Determine the [X, Y] coordinate at the center of the cell enclosing the given text.  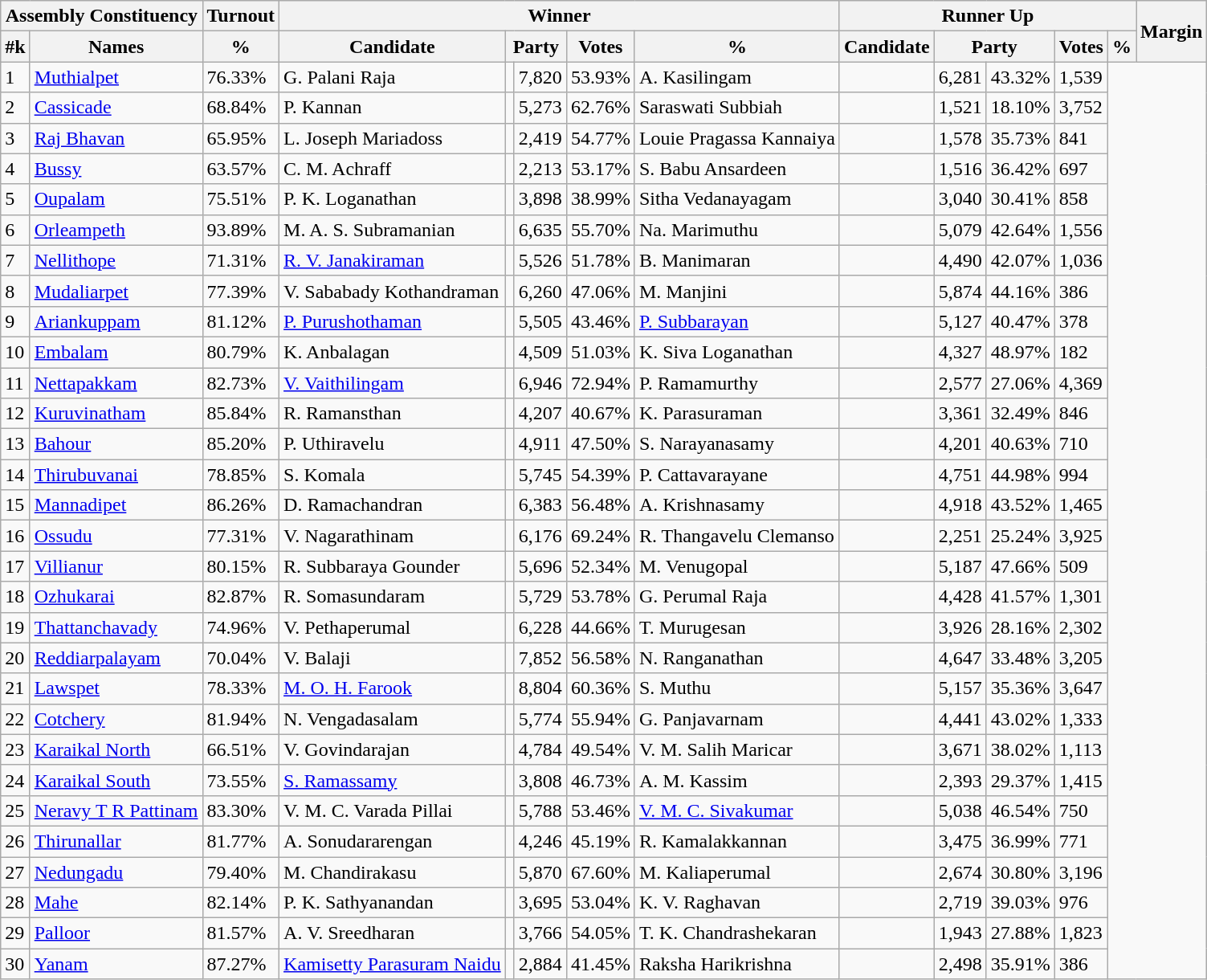
2,419 [540, 138]
36.99% [1020, 841]
D. Ramachandran [393, 505]
G. Palani Raja [393, 77]
Raksha Harikrishna [737, 964]
V. Vaithilingam [393, 383]
5,745 [540, 475]
8 [15, 291]
R. Subbaraya Gounder [393, 566]
81.77% [241, 841]
27.88% [1020, 933]
78.33% [241, 688]
40.63% [1020, 444]
80.79% [241, 352]
K. Siva Loganathan [737, 352]
2,674 [960, 872]
40.67% [601, 414]
M. Venugopal [737, 566]
G. Perumal Raja [737, 597]
#k [15, 47]
17 [15, 566]
994 [1081, 475]
77.39% [241, 291]
16 [15, 536]
81.57% [241, 933]
Mudaliarpet [116, 291]
Ossudu [116, 536]
S. Babu Ansardeen [737, 169]
Kamisetty Parasuram Naidu [393, 964]
4,369 [1081, 383]
5,273 [540, 108]
Yanam [116, 964]
29.37% [1020, 780]
30.41% [1020, 199]
1,578 [960, 138]
Karaikal South [116, 780]
3,196 [1081, 872]
41.45% [601, 964]
69.24% [601, 536]
63.57% [241, 169]
Margin [1171, 31]
S. Ramassamy [393, 780]
Palloor [116, 933]
3,926 [960, 627]
74.96% [241, 627]
85.20% [241, 444]
R. Kamalakkannan [737, 841]
V. M. Salih Maricar [737, 749]
5,696 [540, 566]
Louie Pragassa Kannaiya [737, 138]
Names [116, 47]
N. Ranganathan [737, 658]
43.02% [1020, 719]
1 [15, 77]
68.84% [241, 108]
6,946 [540, 383]
P. Cattavarayane [737, 475]
6,260 [540, 291]
S. Narayanasamy [737, 444]
55.94% [601, 719]
41.57% [1020, 597]
Kuruvinatham [116, 414]
53.93% [601, 77]
Orleampeth [116, 230]
36.42% [1020, 169]
7,852 [540, 658]
Oupalam [116, 199]
K. V. Raghavan [737, 903]
1,556 [1081, 230]
80.15% [241, 566]
1,521 [960, 108]
A. M. Kassim [737, 780]
5,729 [540, 597]
1,333 [1081, 719]
13 [15, 444]
Nellithope [116, 260]
43.46% [601, 321]
4,441 [960, 719]
56.58% [601, 658]
Saraswati Subbiah [737, 108]
3,898 [540, 199]
V. Pethaperumal [393, 627]
3,752 [1081, 108]
3,647 [1081, 688]
378 [1081, 321]
51.78% [601, 260]
4,784 [540, 749]
26 [15, 841]
M. A. S. Subramanian [393, 230]
5,788 [540, 811]
30 [15, 964]
Ozhukarai [116, 597]
P. K. Sathyanandan [393, 903]
N. Vengadasalam [393, 719]
6,635 [540, 230]
509 [1081, 566]
1,415 [1081, 780]
Embalam [116, 352]
5,774 [540, 719]
43.32% [1020, 77]
5,874 [960, 291]
Sitha Vedanayagam [737, 199]
1,943 [960, 933]
2,393 [960, 780]
2,498 [960, 964]
Cassicade [116, 108]
1,516 [960, 169]
Assembly Constituency [101, 16]
3,040 [960, 199]
18.10% [1020, 108]
47.50% [601, 444]
24 [15, 780]
4,201 [960, 444]
V. Balaji [393, 658]
Cotchery [116, 719]
P. Ramamurthy [737, 383]
60.36% [601, 688]
4,647 [960, 658]
R. Ramansthan [393, 414]
K. Parasuraman [737, 414]
2,719 [960, 903]
976 [1081, 903]
29 [15, 933]
1,465 [1081, 505]
Thirubuvanai [116, 475]
4,490 [960, 260]
71.31% [241, 260]
43.52% [1020, 505]
75.51% [241, 199]
4,751 [960, 475]
7,820 [540, 77]
3,808 [540, 780]
4,509 [540, 352]
1,539 [1081, 77]
28.16% [1020, 627]
3,361 [960, 414]
4,327 [960, 352]
P. K. Loganathan [393, 199]
38.99% [601, 199]
Nettapakkam [116, 383]
1,113 [1081, 749]
47.06% [601, 291]
42.07% [1020, 260]
B. Manimaran [737, 260]
3,671 [960, 749]
771 [1081, 841]
20 [15, 658]
53.04% [601, 903]
39.03% [1020, 903]
4,246 [540, 841]
P. Uthiravelu [393, 444]
V. Sababady Kothandraman [393, 291]
R. Thangavelu Clemanso [737, 536]
15 [15, 505]
L. Joseph Mariadoss [393, 138]
2,213 [540, 169]
Raj Bhavan [116, 138]
44.16% [1020, 291]
54.39% [601, 475]
2 [15, 108]
48.97% [1020, 352]
18 [15, 597]
V. Nagarathinam [393, 536]
67.60% [601, 872]
27.06% [1020, 383]
2,884 [540, 964]
81.12% [241, 321]
6 [15, 230]
V. Govindarajan [393, 749]
5 [15, 199]
35.73% [1020, 138]
62.76% [601, 108]
23 [15, 749]
841 [1081, 138]
72.94% [601, 383]
750 [1081, 811]
Bahour [116, 444]
7 [15, 260]
5,127 [960, 321]
53.17% [601, 169]
21 [15, 688]
85.84% [241, 414]
Mannadipet [116, 505]
3 [15, 138]
27 [15, 872]
6,228 [540, 627]
70.04% [241, 658]
M. Chandirakasu [393, 872]
78.85% [241, 475]
4 [15, 169]
33.48% [1020, 658]
4,207 [540, 414]
Nedungadu [116, 872]
P. Kannan [393, 108]
P. Subbarayan [737, 321]
V. M. C. Varada Pillai [393, 811]
87.27% [241, 964]
93.89% [241, 230]
M. O. H. Farook [393, 688]
76.33% [241, 77]
46.54% [1020, 811]
Turnout [241, 16]
Thirunallar [116, 841]
858 [1081, 199]
9 [15, 321]
46.73% [601, 780]
2,577 [960, 383]
28 [15, 903]
40.47% [1020, 321]
5,079 [960, 230]
2,302 [1081, 627]
A. Sonudararengan [393, 841]
G. Panjavarnam [737, 719]
53.78% [601, 597]
73.55% [241, 780]
3,475 [960, 841]
Thattanchavady [116, 627]
M. Kaliaperumal [737, 872]
66.51% [241, 749]
1,036 [1081, 260]
44.66% [601, 627]
5,187 [960, 566]
Na. Marimuthu [737, 230]
5,870 [540, 872]
52.34% [601, 566]
3,925 [1081, 536]
Neravy T R Pattinam [116, 811]
T. K. Chandrashekaran [737, 933]
Winner [560, 16]
6,383 [540, 505]
11 [15, 383]
K. Anbalagan [393, 352]
1,823 [1081, 933]
3,205 [1081, 658]
14 [15, 475]
32.49% [1020, 414]
1,301 [1081, 597]
Muthialpet [116, 77]
2,251 [960, 536]
55.70% [601, 230]
846 [1081, 414]
A. V. Sreedharan [393, 933]
22 [15, 719]
S. Komala [393, 475]
35.91% [1020, 964]
A. Krishnasamy [737, 505]
38.02% [1020, 749]
79.40% [241, 872]
51.03% [601, 352]
25 [15, 811]
697 [1081, 169]
86.26% [241, 505]
30.80% [1020, 872]
6,281 [960, 77]
53.46% [601, 811]
49.54% [601, 749]
Mahe [116, 903]
C. M. Achraff [393, 169]
47.66% [1020, 566]
82.73% [241, 383]
25.24% [1020, 536]
35.36% [1020, 688]
5,526 [540, 260]
45.19% [601, 841]
T. Murugesan [737, 627]
10 [15, 352]
Ariankuppam [116, 321]
A. Kasilingam [737, 77]
P. Purushothaman [393, 321]
Bussy [116, 169]
710 [1081, 444]
5,038 [960, 811]
65.95% [241, 138]
Karaikal North [116, 749]
12 [15, 414]
V. M. C. Sivakumar [737, 811]
82.87% [241, 597]
77.31% [241, 536]
56.48% [601, 505]
R. Somasundaram [393, 597]
54.05% [601, 933]
8,804 [540, 688]
5,157 [960, 688]
83.30% [241, 811]
81.94% [241, 719]
S. Muthu [737, 688]
4,911 [540, 444]
Lawspet [116, 688]
54.77% [601, 138]
182 [1081, 352]
6,176 [540, 536]
R. V. Janakiraman [393, 260]
Reddiarpalayam [116, 658]
5,505 [540, 321]
M. Manjini [737, 291]
Runner Up [988, 16]
3,695 [540, 903]
44.98% [1020, 475]
4,918 [960, 505]
3,766 [540, 933]
Villianur [116, 566]
42.64% [1020, 230]
19 [15, 627]
82.14% [241, 903]
4,428 [960, 597]
